Return the (X, Y) coordinate for the center point of the cell that contains the specified text.  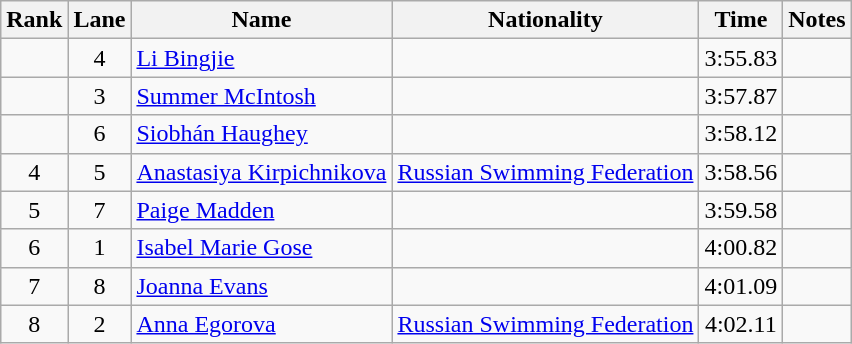
4:00.82 (741, 248)
3:58.56 (741, 172)
Isabel Marie Gose (262, 248)
Anastasiya Kirpichnikova (262, 172)
1 (100, 248)
Time (741, 20)
Rank (34, 20)
Name (262, 20)
4:02.11 (741, 324)
3:57.87 (741, 96)
Li Bingjie (262, 58)
3 (100, 96)
Siobhán Haughey (262, 134)
Nationality (546, 20)
3:58.12 (741, 134)
Anna Egorova (262, 324)
3:55.83 (741, 58)
Paige Madden (262, 210)
3:59.58 (741, 210)
4:01.09 (741, 286)
Joanna Evans (262, 286)
Lane (100, 20)
2 (100, 324)
Notes (817, 20)
Summer McIntosh (262, 96)
